Output the [X, Y] coordinate of the center of the cell containing the given text.  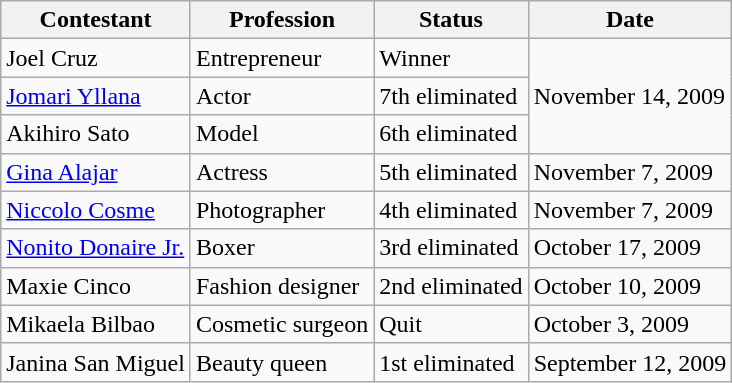
Joel Cruz [96, 58]
Boxer [282, 248]
September 12, 2009 [630, 362]
Profession [282, 20]
Model [282, 134]
Gina Alajar [96, 172]
2nd eliminated [451, 286]
Jomari Yllana [96, 96]
Quit [451, 324]
Actor [282, 96]
Niccolo Cosme [96, 210]
Nonito Donaire Jr. [96, 248]
Cosmetic surgeon [282, 324]
Janina San Miguel [96, 362]
October 17, 2009 [630, 248]
Actress [282, 172]
7th eliminated [451, 96]
Photographer [282, 210]
Status [451, 20]
Entrepreneur [282, 58]
Maxie Cinco [96, 286]
November 14, 2009 [630, 96]
Akihiro Sato [96, 134]
Mikaela Bilbao [96, 324]
Date [630, 20]
October 10, 2009 [630, 286]
Winner [451, 58]
6th eliminated [451, 134]
Contestant [96, 20]
5th eliminated [451, 172]
October 3, 2009 [630, 324]
3rd eliminated [451, 248]
Fashion designer [282, 286]
1st eliminated [451, 362]
4th eliminated [451, 210]
Beauty queen [282, 362]
